Determine the (X, Y) coordinate at the center of the cell enclosing the given text.  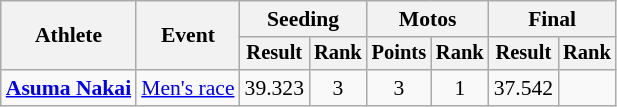
Motos (428, 19)
39.323 (274, 88)
1 (460, 88)
37.542 (524, 88)
Athlete (68, 36)
Seeding (304, 19)
Asuma Nakai (68, 88)
Final (552, 19)
Men's race (188, 88)
Event (188, 36)
Points (399, 54)
